Search for the cell housing the specified text and yield its [x, y] center coordinate. 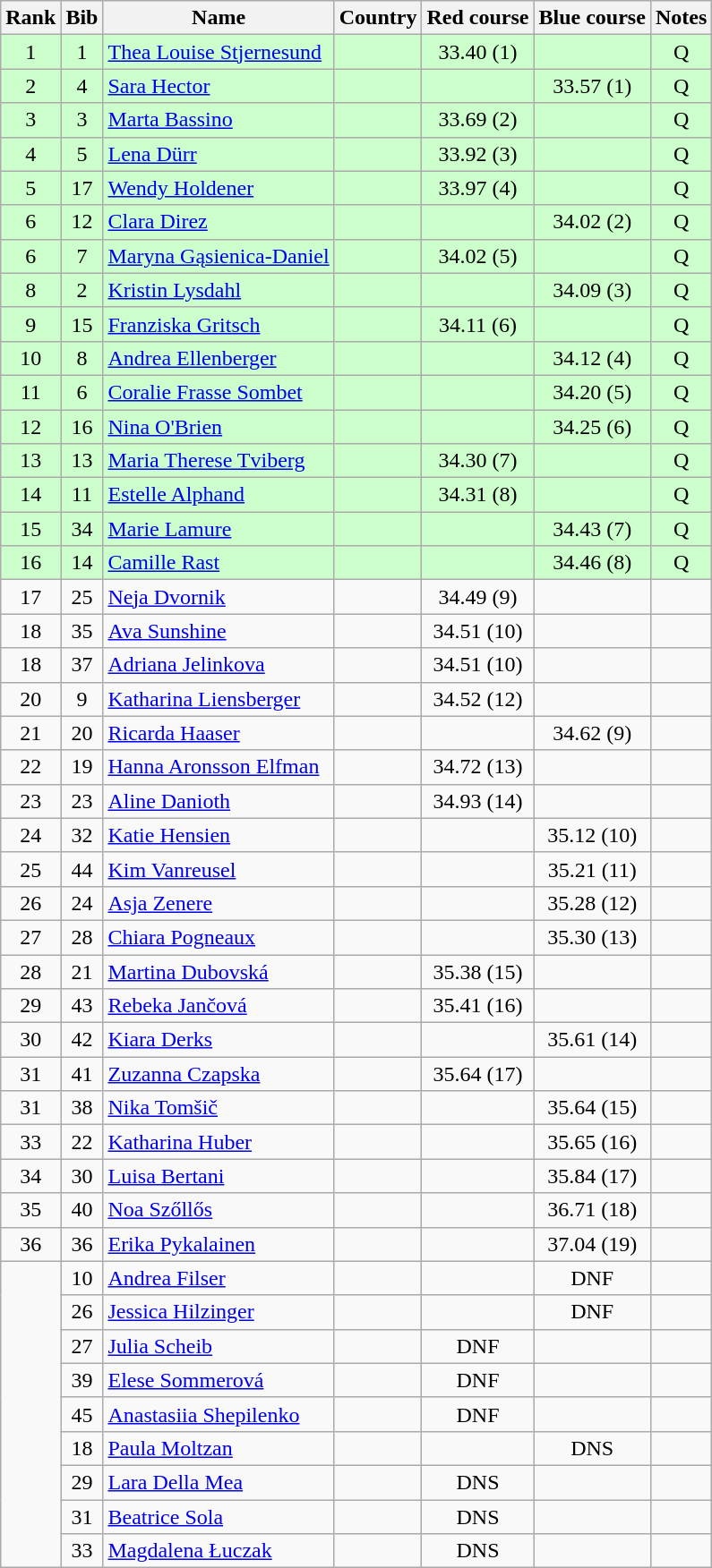
37.04 (19) [592, 1244]
Nika Tomšič [219, 1108]
Erika Pykalainen [219, 1244]
Camille Rast [219, 563]
34.49 (9) [478, 597]
35.64 (15) [592, 1108]
Maria Therese Tviberg [219, 461]
Hanna Aronsson Elfman [219, 767]
40 [82, 1210]
Katharina Liensberger [219, 699]
33.92 (3) [478, 154]
Wendy Holdener [219, 188]
Elese Sommerová [219, 1380]
Andrea Ellenberger [219, 358]
35.28 (12) [592, 903]
34.46 (8) [592, 563]
34.25 (6) [592, 427]
Lena Dürr [219, 154]
Julia Scheib [219, 1346]
Blue course [592, 18]
Kiara Derks [219, 1040]
Luisa Bertani [219, 1176]
Clara Direz [219, 222]
35.84 (17) [592, 1176]
Red course [478, 18]
Marie Lamure [219, 529]
34.11 (6) [478, 324]
Thea Louise Stjernesund [219, 52]
35.64 (17) [478, 1074]
34.30 (7) [478, 461]
Franziska Gritsch [219, 324]
Nina O'Brien [219, 427]
34.31 (8) [478, 495]
35.41 (16) [478, 1006]
33.40 (1) [478, 52]
Kristin Lysdahl [219, 290]
Katie Hensien [219, 835]
Marta Bassino [219, 120]
Asja Zenere [219, 903]
Neja Dvornik [219, 597]
7 [82, 256]
Lara Della Mea [219, 1482]
34.93 (14) [478, 801]
Sara Hector [219, 86]
Estelle Alphand [219, 495]
38 [82, 1108]
36.71 (18) [592, 1210]
Aline Danioth [219, 801]
39 [82, 1380]
34.62 (9) [592, 733]
34.20 (5) [592, 392]
43 [82, 1006]
Kim Vanreusel [219, 869]
34.52 (12) [478, 699]
Anastasiia Shepilenko [219, 1414]
34.02 (2) [592, 222]
Noa Szőllős [219, 1210]
Name [219, 18]
Adriana Jelinkova [219, 665]
Chiara Pogneaux [219, 937]
34.72 (13) [478, 767]
35.30 (13) [592, 937]
Notes [681, 18]
Bib [82, 18]
35.21 (11) [592, 869]
34.43 (7) [592, 529]
Ricarda Haaser [219, 733]
Coralie Frasse Sombet [219, 392]
34.12 (4) [592, 358]
34.02 (5) [478, 256]
41 [82, 1074]
19 [82, 767]
32 [82, 835]
33.57 (1) [592, 86]
42 [82, 1040]
Zuzanna Czapska [219, 1074]
Martina Dubovská [219, 971]
Magdalena Łuczak [219, 1551]
35.61 (14) [592, 1040]
Andrea Filser [219, 1278]
35.38 (15) [478, 971]
34.09 (3) [592, 290]
35.12 (10) [592, 835]
Jessica Hilzinger [219, 1312]
Beatrice Sola [219, 1517]
44 [82, 869]
Katharina Huber [219, 1142]
Maryna Gąsienica-Daniel [219, 256]
Ava Sunshine [219, 631]
33.97 (4) [478, 188]
33.69 (2) [478, 120]
Rebeka Jančová [219, 1006]
Paula Moltzan [219, 1448]
Country [378, 18]
35.65 (16) [592, 1142]
45 [82, 1414]
Rank [30, 18]
37 [82, 665]
